Scan for the cell matching the given text and deliver its (X, Y) coordinate at center. 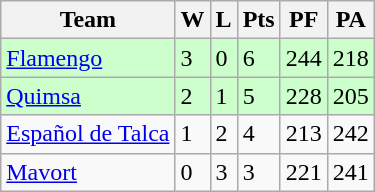
242 (350, 134)
Mavort (88, 172)
PA (350, 20)
Pts (258, 20)
4 (258, 134)
W (192, 20)
L (224, 20)
PF (304, 20)
Flamengo (88, 58)
244 (304, 58)
228 (304, 96)
Team (88, 20)
Quimsa (88, 96)
218 (350, 58)
6 (258, 58)
213 (304, 134)
Español de Talca (88, 134)
205 (350, 96)
241 (350, 172)
221 (304, 172)
5 (258, 96)
